Output the (X, Y) coordinate of the center of the cell containing the given text.  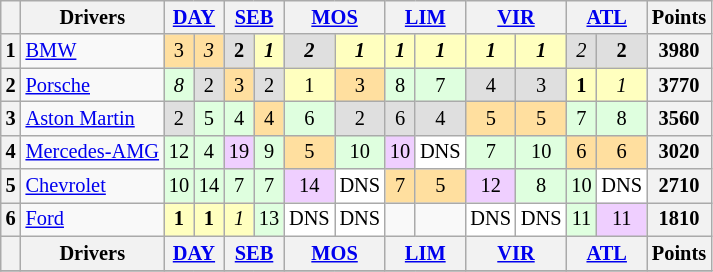
BMW (92, 51)
9 (269, 152)
19 (239, 152)
3770 (679, 85)
Mercedes-AMG (92, 152)
Porsche (92, 85)
2710 (679, 186)
3020 (679, 152)
Ford (92, 219)
13 (269, 219)
Chevrolet (92, 186)
3560 (679, 118)
3980 (679, 51)
Aston Martin (92, 118)
1810 (679, 219)
